Capture the cell that displays the provided text and extract its [x, y] central coordinate. 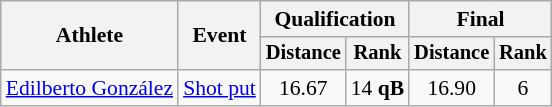
Final [480, 19]
Athlete [90, 36]
6 [523, 88]
Edilberto González [90, 88]
16.67 [304, 88]
Qualification [335, 19]
14 qB [378, 88]
Shot put [220, 88]
Event [220, 36]
16.90 [452, 88]
